Identify which cell holds the provided text, then report its [x, y] central coordinate. 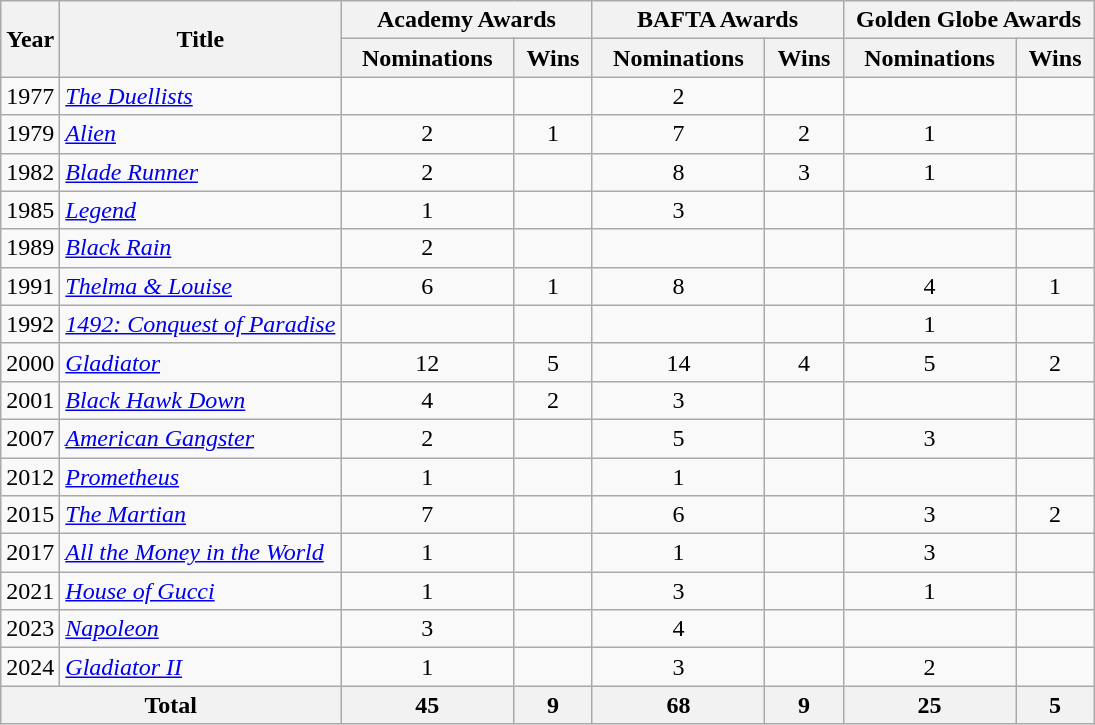
The Duellists [200, 96]
Academy Awards [466, 20]
Alien [200, 134]
1985 [30, 210]
25 [930, 705]
Black Rain [200, 248]
Prometheus [200, 477]
2000 [30, 362]
1982 [30, 172]
Black Hawk Down [200, 400]
2012 [30, 477]
All the Money in the World [200, 553]
1989 [30, 248]
Legend [200, 210]
BAFTA Awards [718, 20]
Napoleon [200, 629]
Golden Globe Awards [968, 20]
68 [678, 705]
1979 [30, 134]
2024 [30, 667]
1492: Conquest of Paradise [200, 324]
14 [678, 362]
Total [171, 705]
Title [200, 39]
2015 [30, 515]
Gladiator [200, 362]
2001 [30, 400]
House of Gucci [200, 591]
1991 [30, 286]
Blade Runner [200, 172]
Thelma & Louise [200, 286]
1992 [30, 324]
Gladiator II [200, 667]
American Gangster [200, 438]
2017 [30, 553]
Year [30, 39]
12 [428, 362]
2021 [30, 591]
2007 [30, 438]
45 [428, 705]
1977 [30, 96]
2023 [30, 629]
The Martian [200, 515]
